Provide the [x, y] coordinate of the cell's center where the given text is located.  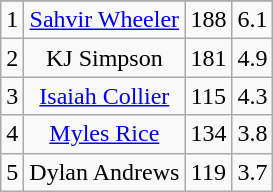
6.1 [252, 20]
134 [208, 134]
5 [12, 172]
2 [12, 58]
4.9 [252, 58]
3.7 [252, 172]
181 [208, 58]
119 [208, 172]
4 [12, 134]
3 [12, 96]
Isaiah Collier [104, 96]
Dylan Andrews [104, 172]
KJ Simpson [104, 58]
3.8 [252, 134]
Sahvir Wheeler [104, 20]
188 [208, 20]
1 [12, 20]
115 [208, 96]
Myles Rice [104, 134]
4.3 [252, 96]
